Pinpoint the cell where the given text exists, returning its (x, y) midpoint coordinate. 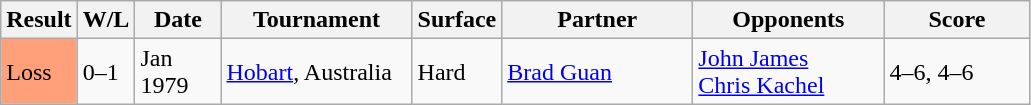
Hard (457, 72)
Opponents (788, 20)
Score (957, 20)
Loss (39, 72)
0–1 (106, 72)
Tournament (316, 20)
John James Chris Kachel (788, 72)
4–6, 4–6 (957, 72)
Result (39, 20)
Surface (457, 20)
W/L (106, 20)
Hobart, Australia (316, 72)
Jan 1979 (178, 72)
Date (178, 20)
Partner (598, 20)
Brad Guan (598, 72)
